Output the (X, Y) coordinate of the center of the cell containing the given text.  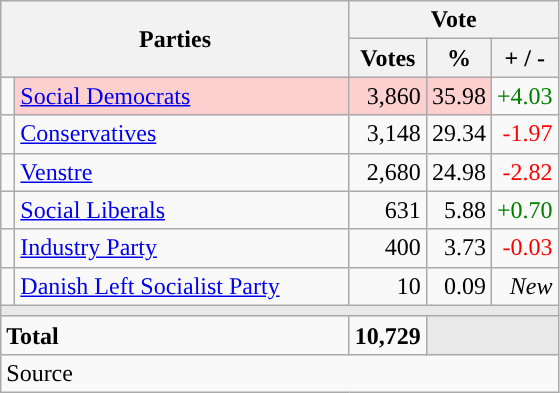
Venstre (182, 172)
10,729 (388, 335)
+0.70 (524, 210)
-1.97 (524, 134)
Vote (454, 20)
Total (176, 335)
Source (280, 373)
Votes (388, 58)
631 (388, 210)
New (524, 286)
-2.82 (524, 172)
35.98 (458, 96)
29.34 (458, 134)
0.09 (458, 286)
Social Democrats (182, 96)
3.73 (458, 248)
10 (388, 286)
Parties (176, 39)
3,148 (388, 134)
+4.03 (524, 96)
% (458, 58)
Industry Party (182, 248)
Social Liberals (182, 210)
400 (388, 248)
Danish Left Socialist Party (182, 286)
-0.03 (524, 248)
3,860 (388, 96)
+ / - (524, 58)
2,680 (388, 172)
5.88 (458, 210)
24.98 (458, 172)
Conservatives (182, 134)
